Output the [X, Y] coordinate of the center of the cell containing the given text.  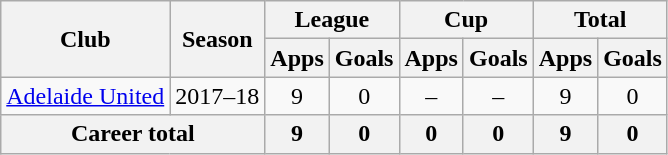
Season [218, 39]
Total [600, 20]
Club [86, 39]
2017–18 [218, 96]
Career total [133, 134]
Adelaide United [86, 96]
Cup [466, 20]
League [332, 20]
